Output the (x, y) coordinate of the center of the cell containing the given text.  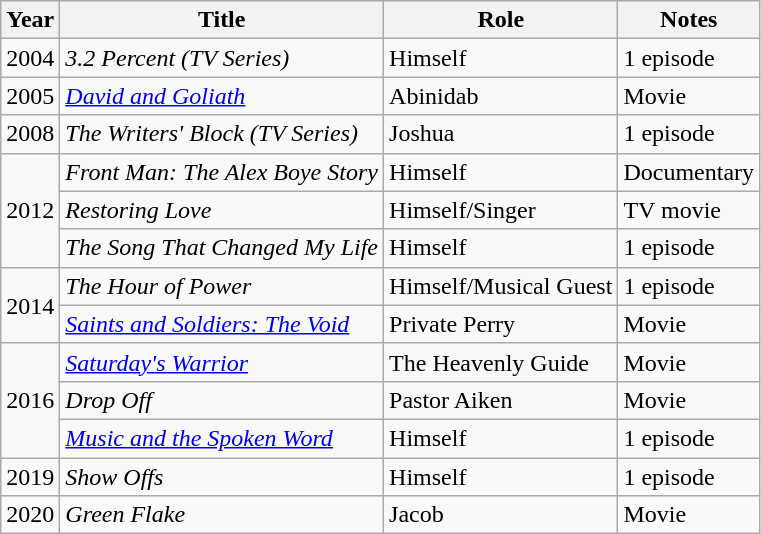
The Hour of Power (222, 286)
2019 (30, 477)
Himself/Singer (501, 210)
Music and the Spoken Word (222, 438)
2014 (30, 305)
Show Offs (222, 477)
Documentary (689, 172)
The Song That Changed My Life (222, 248)
2005 (30, 96)
Restoring Love (222, 210)
Notes (689, 20)
Front Man: The Alex Boye Story (222, 172)
Green Flake (222, 515)
2004 (30, 58)
Joshua (501, 134)
2012 (30, 210)
3.2 Percent (TV Series) (222, 58)
Abinidab (501, 96)
The Writers' Block (TV Series) (222, 134)
Year (30, 20)
Saturday's Warrior (222, 362)
2016 (30, 400)
2008 (30, 134)
Role (501, 20)
2020 (30, 515)
Pastor Aiken (501, 400)
Title (222, 20)
Jacob (501, 515)
David and Goliath (222, 96)
Himself/Musical Guest (501, 286)
Private Perry (501, 324)
The Heavenly Guide (501, 362)
TV movie (689, 210)
Saints and Soldiers: The Void (222, 324)
Drop Off (222, 400)
